Scan for the cell matching the given text and deliver its [x, y] coordinate at center. 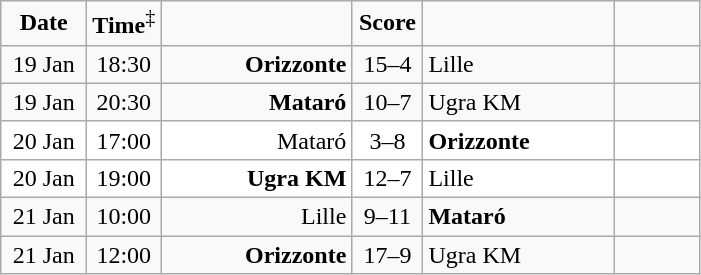
10–7 [388, 102]
17:00 [124, 140]
19:00 [124, 178]
15–4 [388, 64]
Date [44, 24]
Time‡ [124, 24]
10:00 [124, 217]
20:30 [124, 102]
12:00 [124, 255]
9–11 [388, 217]
12–7 [388, 178]
Score [388, 24]
18:30 [124, 64]
3–8 [388, 140]
17–9 [388, 255]
